Return [x, y] of the center of cell containing provided text 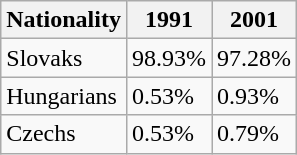
Slovaks [64, 58]
1991 [168, 20]
0.79% [254, 134]
97.28% [254, 58]
98.93% [168, 58]
2001 [254, 20]
Czechs [64, 134]
Hungarians [64, 96]
0.93% [254, 96]
Nationality [64, 20]
